Extract the [X, Y] coordinate from the center of the cell holding the provided text.  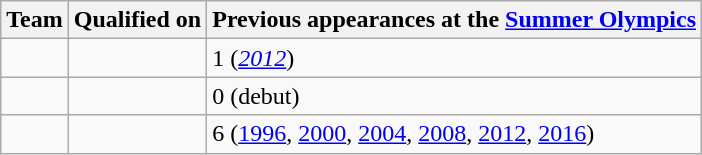
1 (2012) [454, 58]
Previous appearances at the Summer Olympics [454, 20]
6 (1996, 2000, 2004, 2008, 2012, 2016) [454, 134]
Qualified on [137, 20]
0 (debut) [454, 96]
Team [35, 20]
